Return (x, y) of the center of cell containing provided text 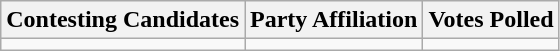
Contesting Candidates (123, 20)
Party Affiliation (334, 20)
Votes Polled (491, 20)
